Extract the [x, y] coordinate from the center of the cell holding the provided text.  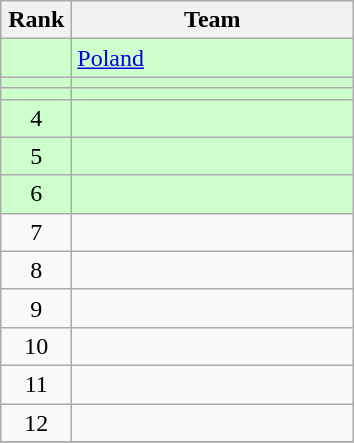
7 [36, 232]
11 [36, 384]
9 [36, 308]
6 [36, 194]
Poland [212, 58]
5 [36, 156]
12 [36, 423]
8 [36, 270]
Rank [36, 20]
Team [212, 20]
10 [36, 346]
4 [36, 118]
